Identify which cell holds the provided text, then report its [X, Y] central coordinate. 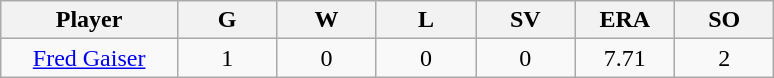
SV [526, 20]
Fred Gaiser [90, 58]
Player [90, 20]
1 [226, 58]
W [326, 20]
G [226, 20]
ERA [624, 20]
7.71 [624, 58]
2 [724, 58]
SO [724, 20]
L [426, 20]
